Detect which cell encompasses the target text, then output its (x, y) center coordinate. 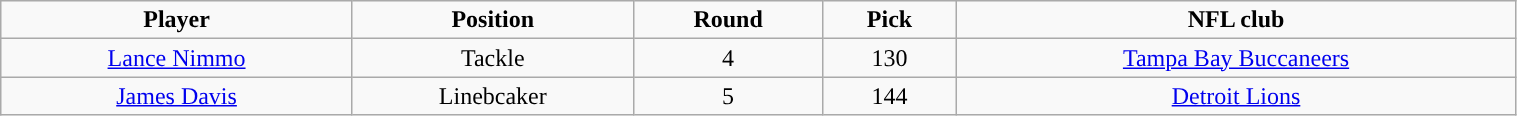
James Davis (177, 96)
Tackle (492, 58)
Player (177, 20)
Tampa Bay Buccaneers (1236, 58)
5 (728, 96)
130 (890, 58)
Round (728, 20)
144 (890, 96)
Linebcaker (492, 96)
Position (492, 20)
4 (728, 58)
NFL club (1236, 20)
Pick (890, 20)
Lance Nimmo (177, 58)
Detroit Lions (1236, 96)
